Provide the [x, y] coordinate of the cell's center where the given text is located.  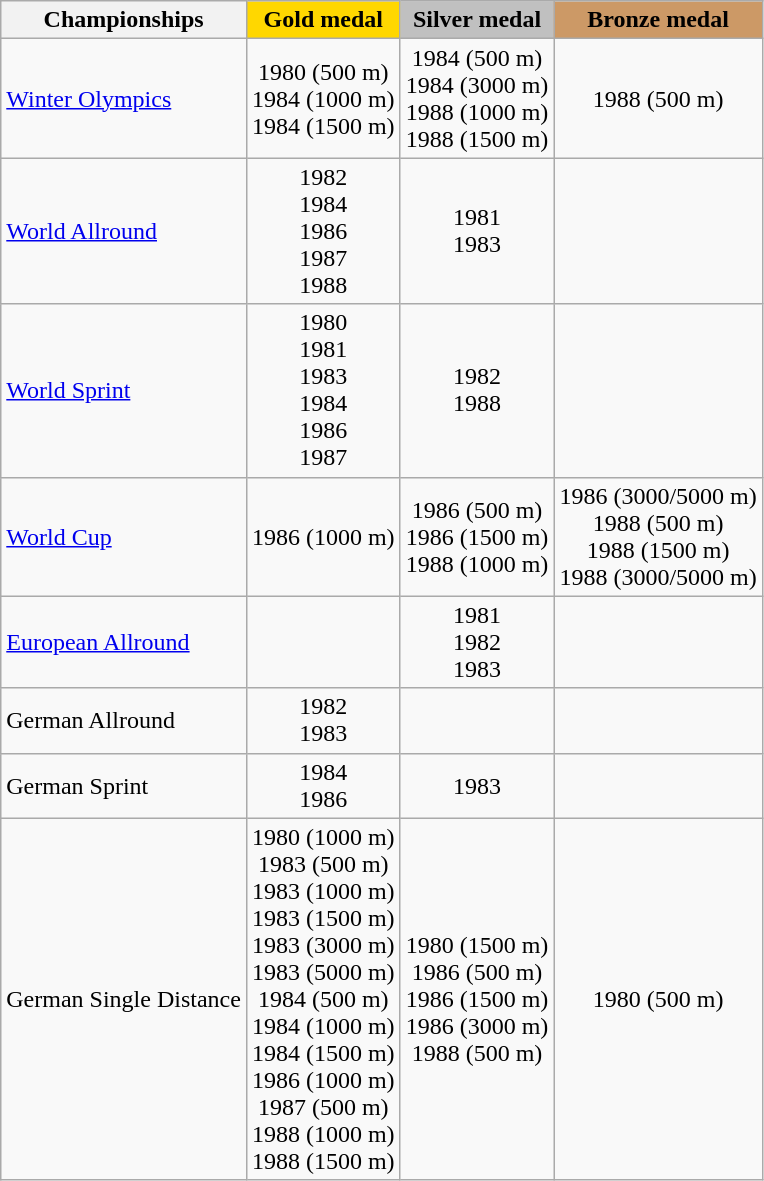
1981 1983 [477, 231]
Silver medal [477, 20]
World Cup [124, 536]
1986 (1000 m) [323, 536]
Winter Olympics [124, 98]
1982 1983 [323, 720]
1982 1988 [477, 390]
1986 (500 m) 1986 (1500 m) 1988 (1000 m) [477, 536]
1980 (500 m) [658, 999]
European Allround [124, 642]
German Sprint [124, 786]
1988 (500 m) [658, 98]
German Allround [124, 720]
German Single Distance [124, 999]
1980 1981 1983 1984 1986 1987 [323, 390]
Gold medal [323, 20]
Bronze medal [658, 20]
Championships [124, 20]
1983 [477, 786]
World Allround [124, 231]
1981 1982 1983 [477, 642]
World Sprint [124, 390]
1986 (3000/5000 m) 1988 (500 m) 1988 (1500 m) 1988 (3000/5000 m) [658, 536]
1984 1986 [323, 786]
1984 (500 m) 1984 (3000 m) 1988 (1000 m) 1988 (1500 m) [477, 98]
1980 (500 m) 1984 (1000 m) 1984 (1500 m) [323, 98]
1982 1984 1986 1987 1988 [323, 231]
1980 (1500 m) 1986 (500 m) 1986 (1500 m) 1986 (3000 m) 1988 (500 m) [477, 999]
